From the cell containing the given text, extract its center point as (x, y) coordinate. 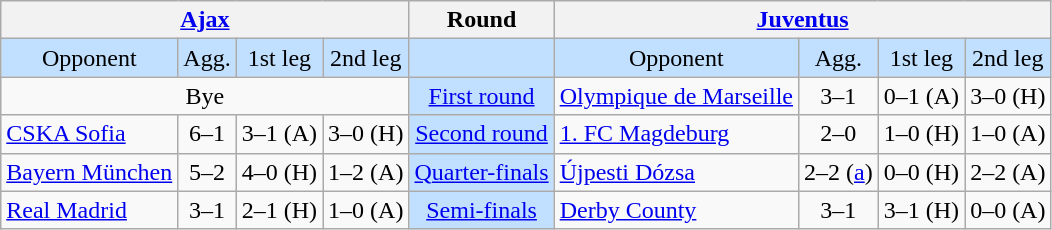
Derby County (676, 210)
Olympique de Marseille (676, 96)
Second round (482, 134)
2–0 (838, 134)
Ajax (205, 20)
6–1 (207, 134)
Újpesti Dózsa (676, 172)
2–2 (a) (838, 172)
Quarter-finals (482, 172)
2–1 (H) (279, 210)
Bye (205, 96)
CSKA Sofia (90, 134)
First round (482, 96)
Semi-finals (482, 210)
0–0 (H) (921, 172)
Round (482, 20)
0–0 (A) (1008, 210)
Real Madrid (90, 210)
1–2 (A) (366, 172)
1–0 (H) (921, 134)
2–2 (A) (1008, 172)
3–1 (H) (921, 210)
5–2 (207, 172)
Bayern München (90, 172)
4–0 (H) (279, 172)
Juventus (802, 20)
0–1 (A) (921, 96)
3–1 (A) (279, 134)
1. FC Magdeburg (676, 134)
